Search for the cell housing the specified text and yield its (X, Y) center coordinate. 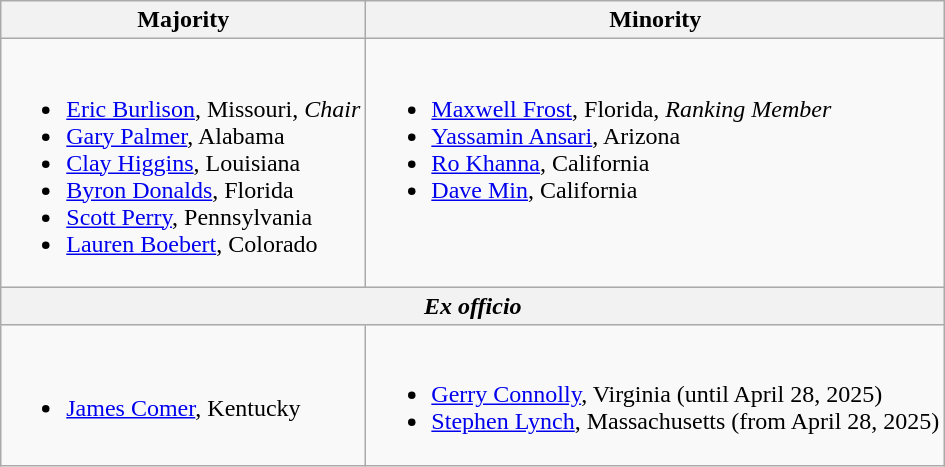
Maxwell Frost, Florida, Ranking MemberYassamin Ansari, ArizonaRo Khanna, CaliforniaDave Min, California (656, 163)
Ex officio (473, 306)
Gerry Connolly, Virginia (until April 28, 2025)Stephen Lynch, Massachusetts (from April 28, 2025) (656, 395)
Eric Burlison, Missouri, ChairGary Palmer, AlabamaClay Higgins, LouisianaByron Donalds, FloridaScott Perry, PennsylvaniaLauren Boebert, Colorado (184, 163)
Minority (656, 20)
Majority (184, 20)
James Comer, Kentucky (184, 395)
